Return the (x, y) coordinate for the center point of the cell that contains the specified text.  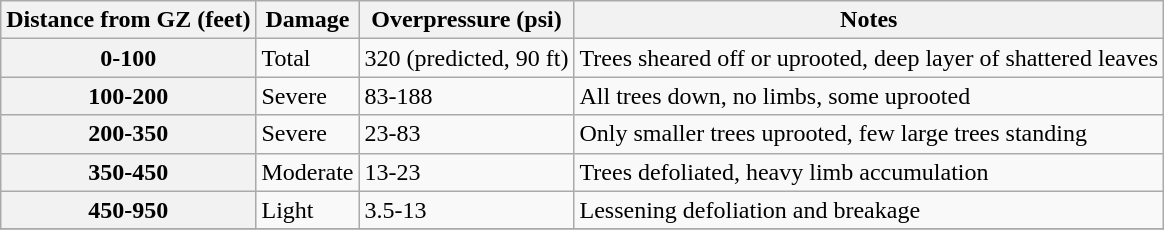
Trees defoliated, heavy limb accumulation (869, 172)
3.5-13 (466, 210)
0-100 (128, 58)
Trees sheared off or uprooted, deep layer of shattered leaves (869, 58)
23-83 (466, 134)
Lessening defoliation and breakage (869, 210)
100-200 (128, 96)
Only smaller trees uprooted, few large trees standing (869, 134)
83-188 (466, 96)
350-450 (128, 172)
Damage (308, 20)
Total (308, 58)
Distance from GZ (feet) (128, 20)
200-350 (128, 134)
Light (308, 210)
Moderate (308, 172)
320 (predicted, 90 ft) (466, 58)
450-950 (128, 210)
Overpressure (psi) (466, 20)
All trees down, no limbs, some uprooted (869, 96)
Notes (869, 20)
13-23 (466, 172)
